Capture the cell that displays the provided text and extract its [x, y] central coordinate. 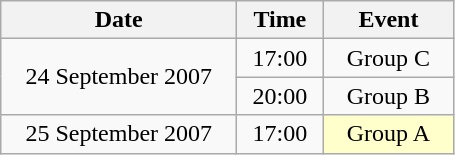
25 September 2007 [119, 134]
Event [388, 20]
24 September 2007 [119, 77]
Time [280, 20]
Group A [388, 134]
Group C [388, 58]
Group B [388, 96]
Date [119, 20]
20:00 [280, 96]
